Pinpoint the cell where the given text exists, returning its (X, Y) midpoint coordinate. 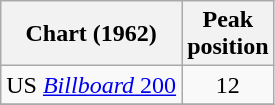
Chart (1962) (92, 34)
US Billboard 200 (92, 85)
Peakposition (228, 34)
12 (228, 85)
